Return the (X, Y) coordinate for the center point of the cell that contains the specified text.  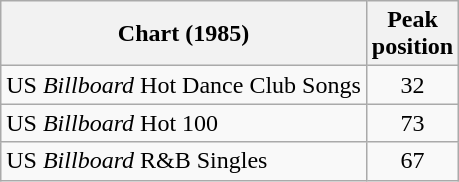
32 (412, 85)
67 (412, 161)
US Billboard Hot 100 (184, 123)
Chart (1985) (184, 34)
73 (412, 123)
Peakposition (412, 34)
US Billboard R&B Singles (184, 161)
US Billboard Hot Dance Club Songs (184, 85)
